Locate the cell with the specified text and output its [x, y] center coordinate. 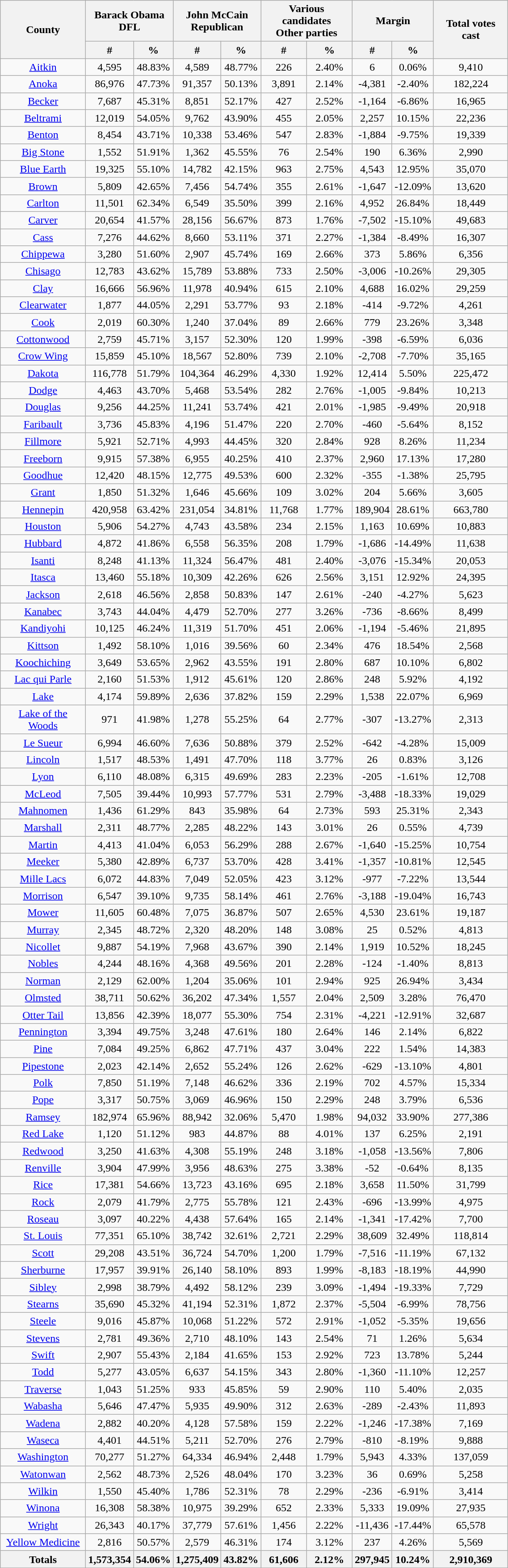
15,334 [470, 1083]
7,084 [110, 1049]
88,942 [197, 1117]
2.33% [329, 1508]
41.65% [241, 1355]
2,257 [372, 118]
Mower [43, 913]
13,620 [470, 186]
5,244 [470, 1355]
38,609 [372, 1236]
4,688 [372, 288]
50.13% [241, 84]
-17.44% [413, 1525]
51.91% [154, 152]
32.06% [241, 1117]
225,472 [470, 373]
45.31% [154, 101]
3.77% [329, 759]
86,976 [110, 84]
51.70% [241, 628]
2,910,369 [470, 1559]
13,460 [110, 577]
7,687 [110, 101]
41.57% [154, 220]
-13.99% [413, 1202]
19,656 [470, 1321]
41.98% [154, 720]
56.67% [241, 220]
1.54% [413, 1049]
-12.91% [413, 1015]
45.83% [154, 424]
5,468 [197, 390]
43.58% [241, 527]
1,919 [372, 947]
78 [284, 1491]
10.69% [413, 527]
2,562 [110, 1474]
2.63% [329, 1406]
-7,502 [372, 220]
44.04% [154, 611]
5,634 [470, 1338]
283 [284, 776]
189,904 [372, 509]
9,887 [110, 947]
36 [372, 1474]
47.47% [154, 1406]
35,690 [110, 1304]
88 [284, 1134]
43.90% [241, 118]
61.29% [154, 811]
12,708 [470, 776]
8,660 [197, 237]
4,589 [197, 67]
34.81% [241, 509]
109 [284, 492]
925 [372, 981]
53.11% [241, 237]
237 [372, 1542]
5,333 [372, 1508]
3,248 [197, 1032]
7,505 [110, 793]
5,809 [110, 186]
4,530 [372, 913]
1,163 [372, 527]
121 [284, 1202]
Sherburne [43, 1270]
48.15% [154, 475]
-398 [372, 339]
49.90% [241, 1406]
983 [197, 1134]
65,578 [470, 1525]
451 [284, 628]
2,759 [110, 339]
Dodge [43, 390]
1,872 [284, 1304]
20,654 [110, 220]
54.15% [241, 1372]
626 [284, 577]
2,345 [110, 930]
239 [284, 1287]
104,364 [197, 373]
Watonwan [43, 1474]
16,743 [470, 896]
11,768 [284, 509]
Itasca [43, 577]
Goodhue [43, 475]
2,160 [110, 679]
6,053 [197, 845]
36.87% [241, 913]
10.15% [413, 118]
5.40% [413, 1389]
54.66% [154, 1185]
45.87% [154, 1321]
16,307 [470, 237]
1,362 [197, 152]
5,470 [284, 1117]
54.70% [241, 1253]
0.06% [413, 67]
Olmsted [43, 998]
-15.34% [413, 561]
50.62% [154, 998]
4,401 [110, 1440]
3.08% [329, 930]
231,054 [197, 509]
25 [372, 930]
35.50% [241, 203]
739 [284, 356]
928 [372, 441]
7,806 [470, 1151]
12,775 [197, 475]
126 [284, 1066]
3.28% [413, 998]
4,330 [284, 373]
Ramsey [43, 1117]
779 [372, 322]
220 [284, 424]
10,068 [197, 1321]
56.35% [241, 544]
-1,384 [372, 237]
6,072 [110, 879]
10.10% [413, 662]
3,736 [110, 424]
Rice [43, 1185]
2.67% [329, 845]
843 [197, 811]
3,151 [372, 577]
3,904 [110, 1168]
182,224 [470, 84]
101 [284, 981]
Clearwater [43, 305]
3.01% [329, 828]
44.45% [241, 441]
4,463 [110, 390]
44.62% [154, 237]
-205 [372, 776]
275 [284, 1168]
53.65% [154, 662]
71 [372, 1338]
547 [284, 135]
11.50% [413, 1185]
Douglas [43, 407]
2,343 [470, 811]
Hubbard [43, 544]
2.70% [329, 424]
191 [284, 662]
754 [284, 1015]
15,789 [197, 271]
49.36% [154, 1338]
-0.64% [413, 1168]
-19.04% [413, 896]
355 [284, 186]
16,666 [110, 288]
47.34% [241, 998]
2,019 [110, 322]
Cass [43, 237]
12,420 [110, 475]
-1,360 [372, 1372]
Chippewa [43, 254]
6,822 [470, 1032]
-8.49% [413, 237]
Big Stone [43, 152]
25.31% [413, 811]
3.04% [329, 1049]
-696 [372, 1202]
36,724 [197, 1253]
15,859 [110, 356]
2.91% [329, 1321]
Winona [43, 1508]
-1.40% [413, 964]
-1,058 [372, 1151]
-460 [372, 424]
56.96% [154, 288]
390 [284, 947]
Washington [43, 1457]
Wadena [43, 1423]
13,723 [197, 1185]
53.54% [241, 390]
6,536 [470, 1100]
67,132 [470, 1253]
150 [284, 1100]
4,196 [197, 424]
399 [284, 203]
Mahnomen [43, 811]
70,277 [110, 1457]
1,120 [110, 1134]
11,241 [197, 407]
0.55% [413, 828]
420,958 [110, 509]
-17.38% [413, 1423]
58.38% [154, 1508]
32,687 [470, 1015]
2,191 [470, 1134]
5,569 [470, 1542]
6,547 [110, 896]
2,652 [197, 1066]
39.29% [241, 1508]
3,097 [110, 1219]
6,356 [470, 254]
-355 [372, 475]
733 [284, 271]
45.10% [154, 356]
10.52% [413, 947]
3,069 [197, 1100]
51.27% [154, 1457]
423 [284, 879]
4,244 [110, 964]
39.10% [154, 896]
38,711 [110, 998]
371 [284, 237]
4,174 [110, 696]
Barack ObamaDFL [130, 21]
17,957 [110, 1270]
Beltrami [43, 118]
50.75% [154, 1100]
3,649 [110, 662]
9,256 [110, 407]
-4,381 [372, 84]
2,858 [197, 594]
2,079 [110, 1202]
57.61% [241, 1525]
46.31% [241, 1542]
43.05% [154, 1372]
174 [284, 1542]
17,381 [110, 1185]
2,313 [470, 720]
2.31% [329, 1015]
Lincoln [43, 759]
572 [284, 1321]
116,778 [110, 373]
-1,052 [372, 1321]
Nicollet [43, 947]
276 [284, 1440]
10,754 [470, 845]
Isanti [43, 561]
-4,221 [372, 1015]
2.04% [329, 998]
7,700 [470, 1219]
2,960 [372, 458]
9,915 [110, 458]
2,998 [110, 1287]
55.24% [241, 1066]
2.01% [329, 407]
2.12% [329, 1559]
Steele [43, 1321]
-5.64% [413, 424]
146 [372, 1032]
-810 [372, 1440]
43.62% [154, 271]
Pennington [43, 1032]
29,259 [470, 288]
16,308 [110, 1508]
Scott [43, 1253]
46.94% [241, 1457]
51.22% [241, 1321]
4.26% [413, 1542]
0.69% [413, 1474]
77,351 [110, 1236]
963 [284, 169]
12,257 [470, 1372]
57.38% [154, 458]
13,544 [470, 879]
-236 [372, 1491]
48.53% [154, 759]
16,965 [470, 101]
65.96% [154, 1117]
Blue Earth [43, 169]
Wright [43, 1525]
615 [284, 288]
57.58% [241, 1423]
Grant [43, 492]
288 [284, 845]
22.07% [413, 696]
10,883 [470, 527]
2.05% [329, 118]
-1,341 [372, 1219]
Yellow Medicine [43, 1542]
2.34% [329, 645]
40.94% [241, 288]
7,729 [470, 1287]
43.82% [241, 1559]
-8.66% [413, 611]
2,568 [470, 645]
2.56% [329, 577]
54.74% [241, 186]
3.41% [329, 862]
2,509 [372, 998]
2,579 [197, 1542]
40.17% [154, 1525]
5,921 [110, 441]
47.61% [241, 1032]
4,813 [470, 930]
2,636 [197, 696]
49.53% [241, 475]
-12.09% [413, 186]
43.16% [241, 1185]
35,165 [470, 356]
40.22% [154, 1219]
Red Lake [43, 1134]
2.94% [329, 981]
Pipestone [43, 1066]
695 [284, 1185]
2,882 [110, 1423]
60 [284, 645]
35,070 [470, 169]
38,742 [197, 1236]
4,543 [372, 169]
Kittson [43, 645]
40.20% [154, 1423]
7,148 [197, 1083]
Kandiyohi [43, 628]
2.92% [329, 1355]
2,990 [470, 152]
1,491 [197, 759]
5.92% [413, 679]
62.34% [154, 203]
1,850 [110, 492]
55.18% [154, 577]
-414 [372, 305]
55.30% [241, 1015]
4.01% [329, 1134]
51.79% [154, 373]
118,814 [470, 1236]
-17.42% [413, 1219]
4,801 [470, 1066]
410 [284, 458]
3.18% [329, 1151]
8,135 [470, 1168]
-1,686 [372, 544]
2.19% [329, 1083]
222 [372, 1049]
48.72% [154, 930]
2,035 [470, 1389]
5,935 [197, 1406]
6,315 [197, 776]
3,317 [110, 1100]
4,952 [372, 203]
41.04% [154, 845]
Chisago [43, 271]
-2.40% [413, 84]
4,975 [470, 1202]
54.05% [154, 118]
5,277 [110, 1372]
6.25% [413, 1134]
5,646 [110, 1406]
20,053 [470, 561]
1,877 [110, 305]
-4.27% [413, 594]
2,962 [197, 662]
2.16% [329, 203]
-13.10% [413, 1066]
-9.84% [413, 390]
10,125 [110, 628]
1,204 [197, 981]
5,906 [110, 527]
59.89% [154, 696]
312 [284, 1406]
-977 [372, 879]
47.73% [154, 84]
2,775 [197, 1202]
10,338 [197, 135]
51.12% [154, 1134]
-13.56% [413, 1151]
41.13% [154, 561]
437 [284, 1049]
190 [372, 152]
2.64% [329, 1032]
1,275,409 [197, 1559]
8.26% [413, 441]
2.06% [329, 628]
48.83% [154, 67]
Fillmore [43, 441]
35.98% [241, 811]
Anoka [43, 84]
3.02% [329, 492]
33.90% [413, 1117]
45.85% [241, 1389]
57.64% [241, 1219]
53.88% [241, 271]
48.16% [154, 964]
7,968 [197, 947]
-2.43% [413, 1406]
12,545 [470, 862]
61,606 [284, 1559]
Meeker [43, 862]
4,479 [197, 611]
11,978 [197, 288]
6,955 [197, 458]
-289 [372, 1406]
-11,436 [372, 1525]
4,413 [110, 845]
29,305 [470, 271]
4,595 [110, 67]
Becker [43, 101]
19,029 [470, 793]
62.00% [154, 981]
43.55% [241, 662]
37.82% [241, 696]
46.24% [154, 628]
58.12% [241, 1287]
297,945 [372, 1559]
17.13% [413, 458]
4,993 [197, 441]
5.50% [413, 373]
Mille Lacs [43, 879]
0.83% [413, 759]
21,895 [470, 628]
3.09% [329, 1287]
2.43% [329, 1202]
1.76% [329, 220]
Carver [43, 220]
-3,076 [372, 561]
36,202 [197, 998]
9,762 [197, 118]
45.66% [241, 492]
9,735 [197, 896]
-10.26% [413, 271]
147 [284, 594]
2,129 [110, 981]
2.50% [329, 271]
59 [284, 1389]
3.26% [329, 611]
2.83% [329, 135]
-1.61% [413, 776]
51.53% [154, 679]
45.55% [241, 152]
39.44% [154, 793]
6,110 [110, 776]
226 [284, 67]
320 [284, 441]
110 [372, 1389]
6,549 [197, 203]
2,023 [110, 1066]
7,850 [110, 1083]
55.10% [154, 169]
42.26% [241, 577]
Stearns [43, 1304]
53.46% [241, 135]
1,538 [372, 696]
4,492 [197, 1287]
-14.49% [413, 544]
26,140 [197, 1270]
2.75% [329, 169]
38.79% [154, 1287]
-10.81% [413, 862]
26.94% [413, 981]
42.15% [241, 169]
170 [284, 1474]
2,311 [110, 828]
53.77% [241, 305]
48.63% [241, 1168]
481 [284, 561]
Crow Wing [43, 356]
48.10% [241, 1338]
3,434 [470, 981]
7,456 [197, 186]
2.86% [329, 679]
-4.28% [413, 742]
-13.27% [413, 720]
-5.35% [413, 1321]
18.54% [413, 645]
3,280 [110, 254]
43.51% [154, 1253]
27,935 [470, 1508]
37,779 [197, 1525]
2,781 [110, 1338]
Pine [43, 1049]
63.42% [154, 509]
2.73% [329, 811]
2,320 [197, 930]
18,245 [470, 947]
2.27% [329, 237]
37.04% [241, 322]
6 [372, 67]
4,261 [470, 305]
12,783 [110, 271]
-9.72% [413, 305]
2.90% [329, 1389]
51.25% [154, 1389]
78,756 [470, 1304]
1,552 [110, 152]
6,994 [110, 742]
Wilkin [43, 1491]
Todd [43, 1372]
336 [284, 1083]
2,816 [110, 1542]
204 [372, 492]
-9.49% [413, 407]
56.47% [241, 561]
-2,708 [372, 356]
11,501 [110, 203]
32.61% [241, 1236]
48.73% [154, 1474]
Cottonwood [43, 339]
137 [372, 1134]
-642 [372, 742]
Redwood [43, 1151]
Martin [43, 845]
-1,647 [372, 186]
52.71% [154, 441]
1,043 [110, 1389]
48.08% [154, 776]
54.19% [154, 947]
343 [284, 1372]
89 [284, 322]
Cook [43, 322]
76,470 [470, 998]
16.02% [413, 288]
208 [284, 544]
2,526 [197, 1474]
Houston [43, 527]
Lake [43, 696]
-5,504 [372, 1304]
10,309 [197, 577]
49,683 [470, 220]
1.77% [329, 509]
873 [284, 220]
5,943 [372, 1457]
5.66% [413, 492]
Morrison [43, 896]
427 [284, 101]
48.04% [241, 1474]
Nobles [43, 964]
49.25% [154, 1049]
-6.91% [413, 1491]
44.87% [241, 1134]
57.77% [241, 793]
3,605 [470, 492]
44.05% [154, 305]
148 [284, 930]
11,638 [470, 544]
13.78% [413, 1355]
47.71% [241, 1049]
42.14% [154, 1066]
Waseca [43, 1440]
165 [284, 1219]
-1,494 [372, 1287]
3,250 [110, 1151]
9,016 [110, 1321]
Brown [43, 186]
3,956 [197, 1168]
421 [284, 407]
55.19% [241, 1151]
4,128 [197, 1423]
-15.10% [413, 220]
2.77% [329, 720]
42.39% [154, 1015]
19,339 [470, 135]
-6.59% [413, 339]
11,319 [197, 628]
64,334 [197, 1457]
50.88% [241, 742]
51.47% [241, 424]
47.70% [241, 759]
12.92% [413, 577]
2.62% [329, 1066]
52.80% [241, 356]
Marshall [43, 828]
-1,884 [372, 135]
91,357 [197, 84]
2.28% [329, 964]
Various candidatesOther parties [306, 21]
Lac qui Parle [43, 679]
46.62% [241, 1083]
2.84% [329, 441]
43.67% [241, 947]
51.60% [154, 254]
Renville [43, 1168]
19,325 [110, 169]
4,438 [197, 1219]
663,780 [470, 509]
Freeborn [43, 458]
43.70% [154, 390]
8,454 [110, 135]
6,637 [197, 1372]
-11.10% [413, 1372]
-9.75% [413, 135]
723 [372, 1355]
-124 [372, 964]
35.06% [241, 981]
4,308 [197, 1151]
600 [284, 475]
42.89% [154, 862]
6,036 [470, 339]
12.95% [413, 169]
1,456 [284, 1525]
Jackson [43, 594]
11,605 [110, 913]
2,291 [197, 305]
-8.19% [413, 1440]
-1,640 [372, 845]
1,436 [110, 811]
Norman [43, 981]
3,348 [470, 322]
1,912 [197, 679]
Kanabec [43, 611]
56.29% [241, 845]
2.65% [329, 913]
Margin [393, 21]
933 [197, 1389]
25,795 [470, 475]
-736 [372, 611]
41,194 [197, 1304]
11,324 [197, 561]
Wabasha [43, 1406]
4,872 [110, 544]
10,975 [197, 1508]
234 [284, 527]
St. Louis [43, 1236]
8,248 [110, 561]
6,862 [197, 1049]
1,016 [197, 645]
76 [284, 152]
282 [284, 390]
44.51% [154, 1440]
45.71% [154, 339]
455 [284, 118]
428 [284, 862]
Lake of the Woods [43, 720]
4,743 [197, 527]
5,258 [470, 1474]
3,743 [110, 611]
45.40% [154, 1491]
4.57% [413, 1083]
3.79% [413, 1100]
Aitkin [43, 67]
4,368 [197, 964]
3,157 [197, 339]
5,211 [197, 1440]
893 [284, 1270]
2,721 [284, 1236]
11,234 [470, 441]
19,187 [470, 913]
50.57% [154, 1542]
7,049 [197, 879]
-3,188 [372, 896]
1,550 [110, 1491]
1,240 [197, 322]
-7,516 [372, 1253]
2.15% [329, 527]
Rock [43, 1202]
50.83% [241, 594]
1,573,354 [110, 1559]
182,974 [110, 1117]
49.75% [154, 1032]
44.83% [154, 879]
2.23% [329, 776]
971 [110, 720]
4,192 [470, 679]
28,156 [197, 220]
23.61% [413, 913]
52.30% [241, 339]
14,782 [197, 169]
55.78% [241, 1202]
26,343 [110, 1525]
2,618 [110, 594]
2.32% [329, 475]
2,448 [284, 1457]
687 [372, 662]
1.26% [413, 1338]
Benton [43, 135]
10.24% [413, 1559]
3,126 [470, 759]
3,891 [284, 84]
0.52% [413, 930]
169 [284, 254]
49.69% [241, 776]
18,077 [197, 1015]
593 [372, 811]
2,184 [197, 1355]
29,208 [110, 1253]
702 [372, 1083]
46.96% [241, 1100]
373 [372, 254]
48.22% [241, 828]
277,386 [470, 1117]
-1,164 [372, 101]
2,285 [197, 828]
652 [284, 1508]
1,557 [284, 998]
3,414 [470, 1491]
Dakota [43, 373]
46.29% [241, 373]
6,969 [470, 696]
John McCainRepublican [217, 21]
-6.99% [413, 1304]
9,888 [470, 1440]
-6.86% [413, 101]
Sibley [43, 1287]
1.98% [329, 1117]
Roseau [43, 1219]
153 [284, 1355]
45.61% [241, 679]
23.26% [413, 322]
54.06% [154, 1559]
12,414 [372, 373]
41.79% [154, 1202]
1,278 [197, 720]
93 [284, 305]
Hennepin [43, 509]
55.43% [154, 1355]
-18.33% [413, 793]
6.36% [413, 152]
1.92% [329, 373]
52.05% [241, 879]
45.74% [241, 254]
-240 [372, 594]
531 [284, 793]
3,658 [372, 1185]
2,710 [197, 1338]
24,395 [470, 577]
43.71% [154, 135]
507 [284, 913]
Faribault [43, 424]
8,851 [197, 101]
8,813 [470, 964]
6,802 [470, 662]
54.27% [154, 527]
65.10% [154, 1236]
7,075 [197, 913]
6,558 [197, 544]
Stevens [43, 1338]
39.91% [154, 1270]
-1,357 [372, 862]
31,799 [470, 1185]
45.32% [154, 1304]
7,636 [197, 742]
46.56% [154, 594]
201 [284, 964]
180 [284, 1032]
3.23% [329, 1474]
4,739 [470, 828]
Clay [43, 288]
4.33% [413, 1457]
41.63% [154, 1151]
-1.38% [413, 475]
7,276 [110, 237]
5.86% [413, 254]
McLeod [43, 793]
277 [284, 611]
14,383 [470, 1049]
60.48% [154, 913]
1,200 [284, 1253]
52.17% [241, 101]
461 [284, 896]
19.09% [413, 1508]
41.86% [154, 544]
-15.25% [413, 845]
10,213 [470, 390]
Traverse [43, 1389]
53.70% [241, 862]
Murray [43, 930]
-18.19% [413, 1270]
55.25% [241, 720]
13,856 [110, 1015]
Lyon [43, 776]
10,993 [197, 793]
3.38% [329, 1168]
42.65% [154, 186]
-52 [372, 1168]
-3,488 [372, 793]
1,492 [110, 645]
-1,246 [372, 1423]
-7.70% [413, 356]
-11.19% [413, 1253]
-1,194 [372, 628]
40.25% [241, 458]
51.19% [154, 1083]
5,623 [470, 594]
53.74% [241, 407]
118 [284, 759]
47.99% [154, 1168]
26.84% [413, 203]
379 [284, 742]
6,737 [197, 862]
-307 [372, 720]
28.61% [413, 509]
County [43, 30]
-19.33% [413, 1287]
8,152 [470, 424]
Pope [43, 1100]
Koochiching [43, 662]
94,032 [372, 1117]
1,786 [197, 1491]
Polk [43, 1083]
Otter Tail [43, 1015]
22,236 [470, 118]
60.30% [154, 322]
-3,006 [372, 271]
9,410 [470, 67]
18,567 [197, 356]
Carlton [43, 203]
137,059 [470, 1457]
44,990 [470, 1270]
-8,183 [372, 1270]
51.32% [154, 492]
Swift [43, 1355]
15,009 [470, 742]
-1,005 [372, 390]
18,449 [470, 203]
20,918 [470, 407]
-5.46% [413, 628]
39.56% [241, 645]
-629 [372, 1066]
1,646 [197, 492]
Total votes cast [470, 30]
1,517 [110, 759]
12,019 [110, 118]
17,280 [470, 458]
11,893 [470, 1406]
7,169 [470, 1423]
3,394 [110, 1032]
32.49% [413, 1236]
58.14% [241, 896]
49.56% [241, 964]
48.20% [241, 930]
44.25% [154, 407]
-1,985 [372, 407]
5,380 [110, 862]
46.60% [154, 742]
Totals [43, 1559]
8,499 [470, 611]
-7.22% [413, 879]
476 [372, 645]
Le Sueur [43, 742]
